Find where the given text appears and provide that cell's center as (x, y) coordinate. 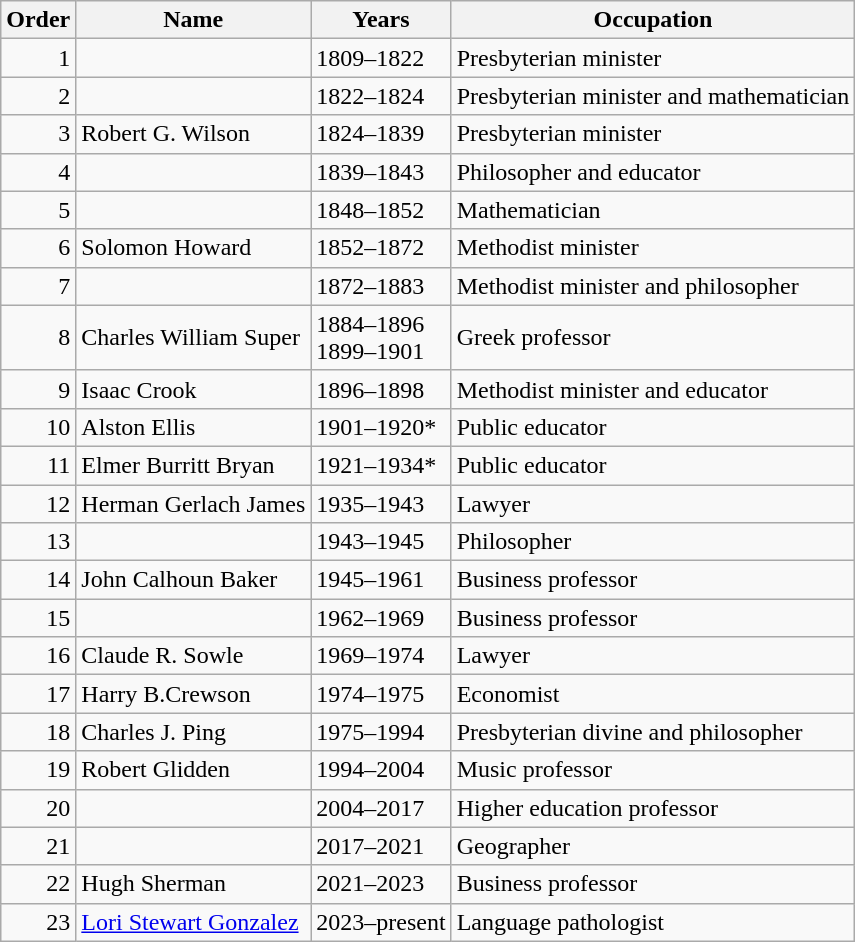
3 (38, 134)
9 (38, 389)
20 (38, 808)
16 (38, 656)
1969–1974 (381, 656)
2021–2023 (381, 884)
1839–1843 (381, 172)
Economist (653, 694)
11 (38, 465)
8 (38, 338)
4 (38, 172)
18 (38, 732)
7 (38, 286)
Claude R. Sowle (194, 656)
21 (38, 846)
Language pathologist (653, 922)
14 (38, 580)
2023–present (381, 922)
1824–1839 (381, 134)
Solomon Howard (194, 248)
1935–1943 (381, 503)
1852–1872 (381, 248)
6 (38, 248)
Order (38, 20)
Presbyterian divine and philosopher (653, 732)
5 (38, 210)
1975–1994 (381, 732)
Lori Stewart Gonzalez (194, 922)
Presbyterian minister and mathematician (653, 96)
Charles William Super (194, 338)
2004–2017 (381, 808)
Philosopher (653, 542)
1962–1969 (381, 618)
Occupation (653, 20)
John Calhoun Baker (194, 580)
1974–1975 (381, 694)
Methodist minister (653, 248)
Name (194, 20)
1994–2004 (381, 770)
Hugh Sherman (194, 884)
Methodist minister and educator (653, 389)
Methodist minister and philosopher (653, 286)
1848–1852 (381, 210)
Geographer (653, 846)
Years (381, 20)
15 (38, 618)
Higher education professor (653, 808)
13 (38, 542)
1943–1945 (381, 542)
1809–1822 (381, 58)
Charles J. Ping (194, 732)
1 (38, 58)
19 (38, 770)
Robert Glidden (194, 770)
Mathematician (653, 210)
2017–2021 (381, 846)
2 (38, 96)
1884–18961899–1901 (381, 338)
1896–1898 (381, 389)
17 (38, 694)
1822–1824 (381, 96)
1901–1920* (381, 427)
12 (38, 503)
22 (38, 884)
Robert G. Wilson (194, 134)
Elmer Burritt Bryan (194, 465)
Alston Ellis (194, 427)
Music professor (653, 770)
1872–1883 (381, 286)
1945–1961 (381, 580)
23 (38, 922)
Greek professor (653, 338)
Isaac Crook (194, 389)
10 (38, 427)
Harry B.Crewson (194, 694)
Herman Gerlach James (194, 503)
Philosopher and educator (653, 172)
1921–1934* (381, 465)
